Locate the cell with the specified text and output its (X, Y) center coordinate. 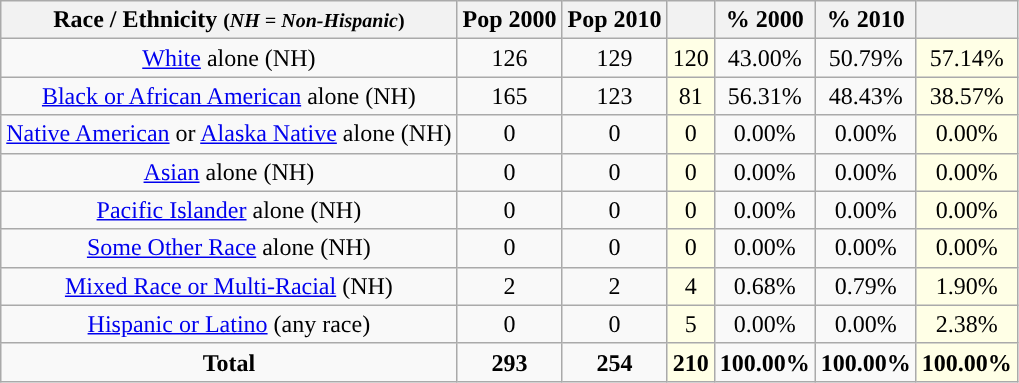
Native American or Alaska Native alone (NH) (229, 134)
Pacific Islander alone (NH) (229, 210)
0.79% (866, 286)
% 2010 (866, 20)
Pop 2010 (614, 20)
White alone (NH) (229, 58)
81 (690, 96)
48.43% (866, 96)
Total (229, 362)
120 (690, 58)
43.00% (764, 58)
Mixed Race or Multi-Racial (NH) (229, 286)
% 2000 (764, 20)
Pop 2000 (510, 20)
56.31% (764, 96)
254 (614, 362)
129 (614, 58)
Black or African American alone (NH) (229, 96)
1.90% (966, 286)
2.38% (966, 324)
57.14% (966, 58)
4 (690, 286)
293 (510, 362)
0.68% (764, 286)
Some Other Race alone (NH) (229, 248)
165 (510, 96)
Race / Ethnicity (NH = Non-Hispanic) (229, 20)
210 (690, 362)
126 (510, 58)
Hispanic or Latino (any race) (229, 324)
123 (614, 96)
5 (690, 324)
Asian alone (NH) (229, 172)
38.57% (966, 96)
50.79% (866, 58)
